Search for the cell housing the specified text and yield its (X, Y) center coordinate. 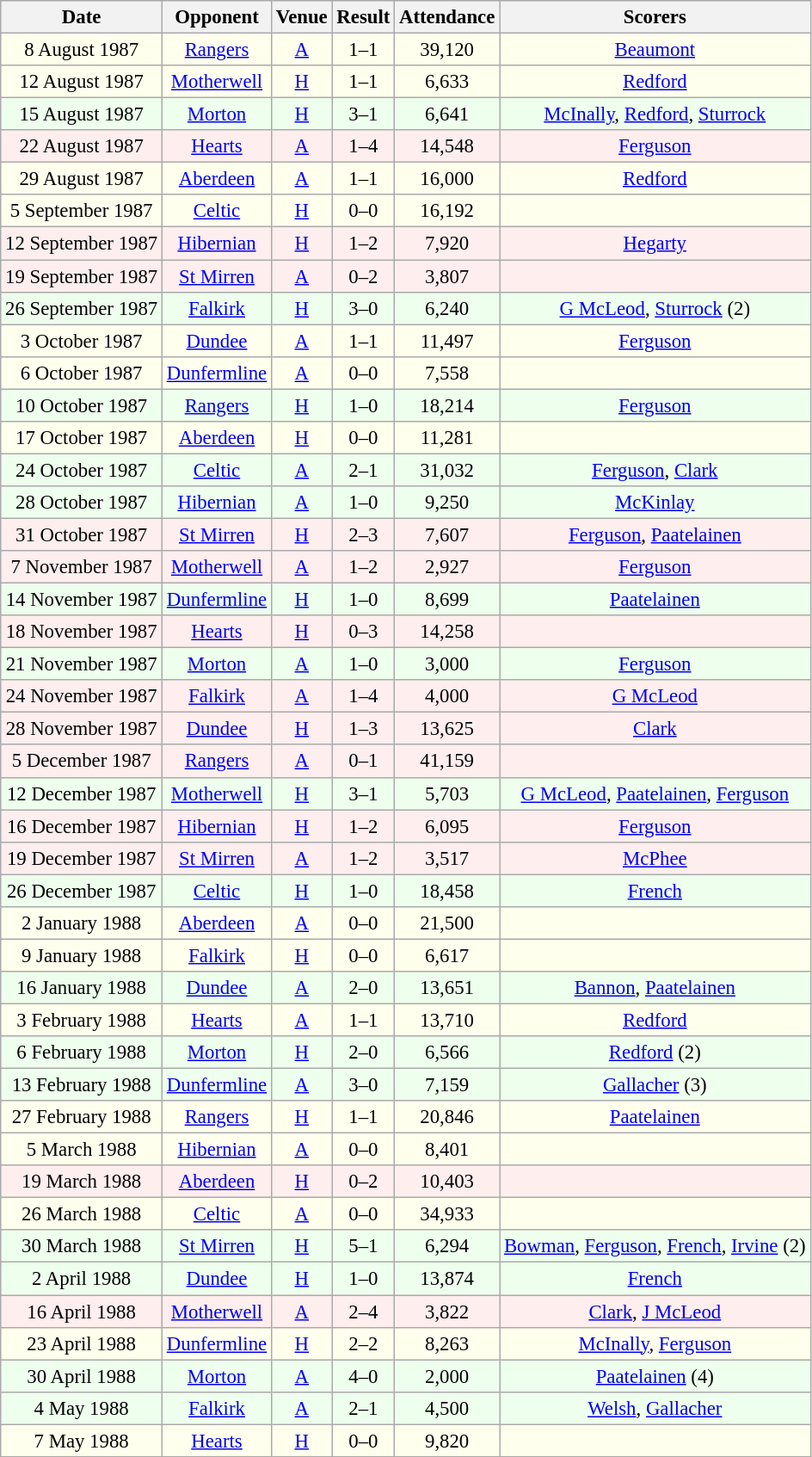
1–3 (363, 729)
15 August 1987 (82, 114)
6,566 (447, 1053)
14,548 (447, 146)
11,497 (447, 341)
9 January 1988 (82, 955)
19 September 1987 (82, 276)
Beaumont (655, 50)
17 October 1987 (82, 438)
18,458 (447, 891)
3,807 (447, 276)
2,000 (447, 1376)
18 November 1987 (82, 632)
McInally, Ferguson (655, 1343)
6 October 1987 (82, 373)
3 February 1988 (82, 1020)
41,159 (447, 762)
3,822 (447, 1312)
29 August 1987 (82, 179)
10,403 (447, 1182)
Ferguson, Clark (655, 470)
16 April 1988 (82, 1312)
Hegarty (655, 244)
Bowman, Ferguson, French, Irvine (2) (655, 1247)
6,240 (447, 308)
27 February 1988 (82, 1117)
18,214 (447, 405)
5–1 (363, 1247)
2 April 1988 (82, 1279)
Clark, J McLeod (655, 1312)
4,500 (447, 1408)
Result (363, 17)
Attendance (447, 17)
7,920 (447, 244)
4 May 1988 (82, 1408)
12 December 1987 (82, 793)
13,710 (447, 1020)
8,401 (447, 1150)
7,607 (447, 534)
Paatelainen (4) (655, 1376)
McPhee (655, 858)
26 September 1987 (82, 308)
G McLeod, Sturrock (2) (655, 308)
7,159 (447, 1085)
2,927 (447, 567)
4–0 (363, 1376)
5 March 1988 (82, 1150)
30 April 1988 (82, 1376)
McInally, Redford, Sturrock (655, 114)
6,095 (447, 826)
4,000 (447, 696)
31 October 1987 (82, 534)
6,641 (447, 114)
26 December 1987 (82, 891)
13,651 (447, 988)
21,500 (447, 923)
2–3 (363, 534)
16 January 1988 (82, 988)
McKinlay (655, 503)
23 April 1988 (82, 1343)
7 May 1988 (82, 1441)
5,703 (447, 793)
Redford (2) (655, 1053)
2 January 1988 (82, 923)
Venue (303, 17)
31,032 (447, 470)
16,000 (447, 179)
Welsh, Gallacher (655, 1408)
3,517 (447, 858)
24 November 1987 (82, 696)
G McLeod (655, 696)
20,846 (447, 1117)
8,699 (447, 600)
6,617 (447, 955)
Gallacher (3) (655, 1085)
Opponent (217, 17)
Clark (655, 729)
28 October 1987 (82, 503)
13 February 1988 (82, 1085)
21 November 1987 (82, 664)
19 December 1987 (82, 858)
39,120 (447, 50)
30 March 1988 (82, 1247)
16,192 (447, 211)
3,000 (447, 664)
28 November 1987 (82, 729)
9,820 (447, 1441)
22 August 1987 (82, 146)
2–2 (363, 1343)
24 October 1987 (82, 470)
11,281 (447, 438)
12 September 1987 (82, 244)
5 December 1987 (82, 762)
19 March 1988 (82, 1182)
0–1 (363, 762)
0–3 (363, 632)
G McLeod, Paatelainen, Ferguson (655, 793)
10 October 1987 (82, 405)
9,250 (447, 503)
3 October 1987 (82, 341)
12 August 1987 (82, 82)
8 August 1987 (82, 50)
6,633 (447, 82)
26 March 1988 (82, 1214)
34,933 (447, 1214)
Ferguson, Paatelainen (655, 534)
14 November 1987 (82, 600)
6 February 1988 (82, 1053)
16 December 1987 (82, 826)
Scorers (655, 17)
6,294 (447, 1247)
7 November 1987 (82, 567)
7,558 (447, 373)
Date (82, 17)
5 September 1987 (82, 211)
14,258 (447, 632)
13,625 (447, 729)
8,263 (447, 1343)
2–4 (363, 1312)
Bannon, Paatelainen (655, 988)
13,874 (447, 1279)
